Search for the cell housing the specified text and yield its [x, y] center coordinate. 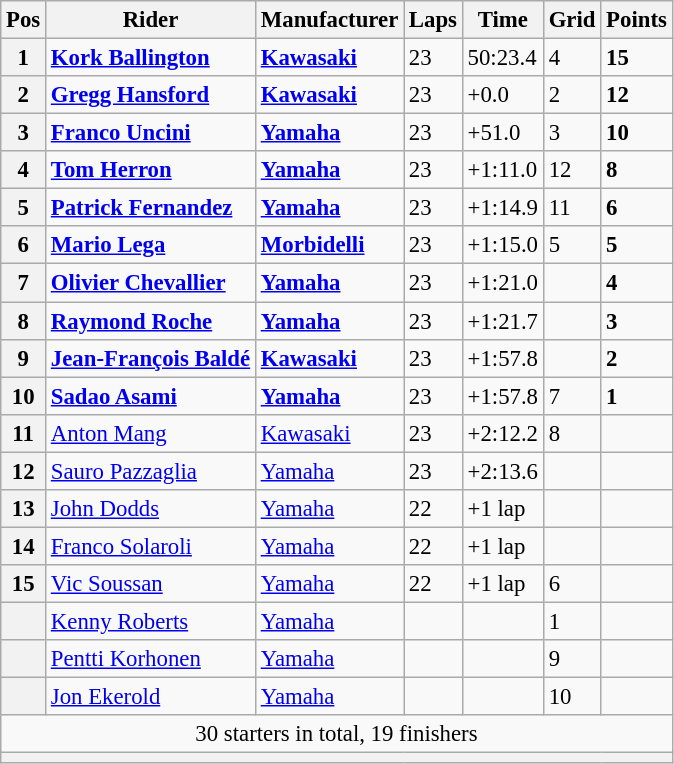
Franco Solaroli [151, 546]
Pos [24, 20]
+1:21.0 [502, 283]
+1:14.9 [502, 208]
John Dodds [151, 509]
+1:21.7 [502, 321]
Jon Ekerold [151, 697]
Rider [151, 20]
+2:13.6 [502, 471]
13 [24, 509]
50:23.4 [502, 58]
+1:15.0 [502, 245]
Sadao Asami [151, 396]
Manufacturer [329, 20]
Mario Lega [151, 245]
+2:12.2 [502, 433]
Gregg Hansford [151, 95]
Morbidelli [329, 245]
Points [636, 20]
Franco Uncini [151, 133]
+0.0 [502, 95]
Kork Ballington [151, 58]
Vic Soussan [151, 584]
Patrick Fernandez [151, 208]
Time [502, 20]
Olivier Chevallier [151, 283]
Sauro Pazzaglia [151, 471]
Pentti Korhonen [151, 659]
Raymond Roche [151, 321]
+51.0 [502, 133]
+1:11.0 [502, 170]
Grid [572, 20]
Jean-François Baldé [151, 358]
14 [24, 546]
Anton Mang [151, 433]
Tom Herron [151, 170]
30 starters in total, 19 finishers [336, 734]
Laps [434, 20]
Kenny Roberts [151, 621]
